Capture the cell that displays the provided text and extract its (X, Y) central coordinate. 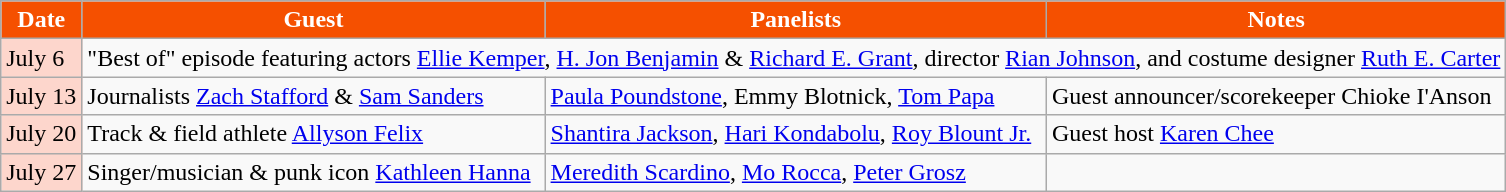
Guest announcer/scorekeeper Chioke I'Anson (1276, 96)
"Best of" episode featuring actors Ellie Kemper, H. Jon Benjamin & Richard E. Grant, director Rian Johnson, and costume designer Ruth E. Carter (794, 58)
July 6 (42, 58)
Notes (1276, 20)
Meredith Scardino, Mo Rocca, Peter Grosz (796, 172)
Paula Poundstone, Emmy Blotnick, Tom Papa (796, 96)
Guest (314, 20)
Shantira Jackson, Hari Kondabolu, Roy Blount Jr. (796, 134)
Guest host Karen Chee (1276, 134)
July 13 (42, 96)
Date (42, 20)
Singer/musician & punk icon Kathleen Hanna (314, 172)
July 20 (42, 134)
Panelists (796, 20)
July 27 (42, 172)
Journalists Zach Stafford & Sam Sanders (314, 96)
Track & field athlete Allyson Felix (314, 134)
